Output the [x, y] coordinate of the center of the cell containing the given text.  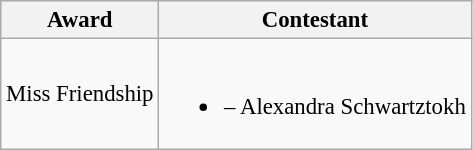
Miss Friendship [80, 94]
Award [80, 20]
– Alexandra Schwartztokh [315, 94]
Contestant [315, 20]
